From the cell containing the given text, extract its center point as [X, Y] coordinate. 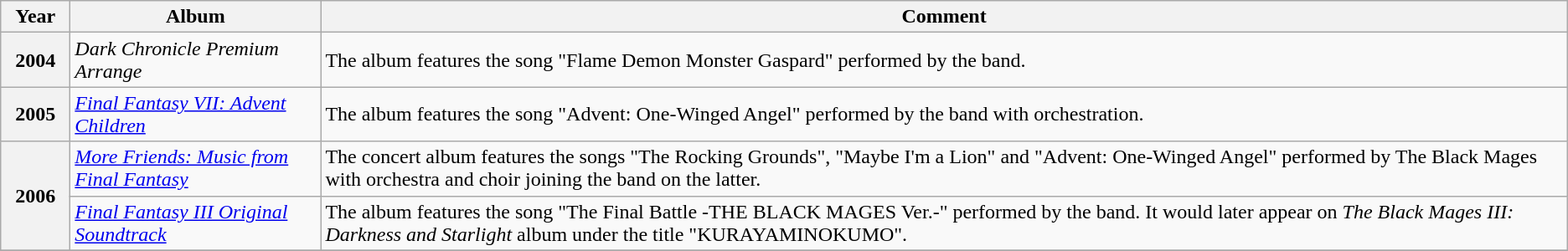
Final Fantasy VII: Advent Children [196, 114]
Comment [944, 17]
Year [35, 17]
2005 [35, 114]
The album features the song "Flame Demon Monster Gaspard" performed by the band. [944, 60]
2004 [35, 60]
More Friends: Music from Final Fantasy [196, 169]
2006 [35, 196]
Final Fantasy III Original Soundtrack [196, 223]
The album features the song "Advent: One-Winged Angel" performed by the band with orchestration. [944, 114]
Album [196, 17]
Dark Chronicle Premium Arrange [196, 60]
